Extract the (X, Y) coordinate from the center of the cell holding the provided text.  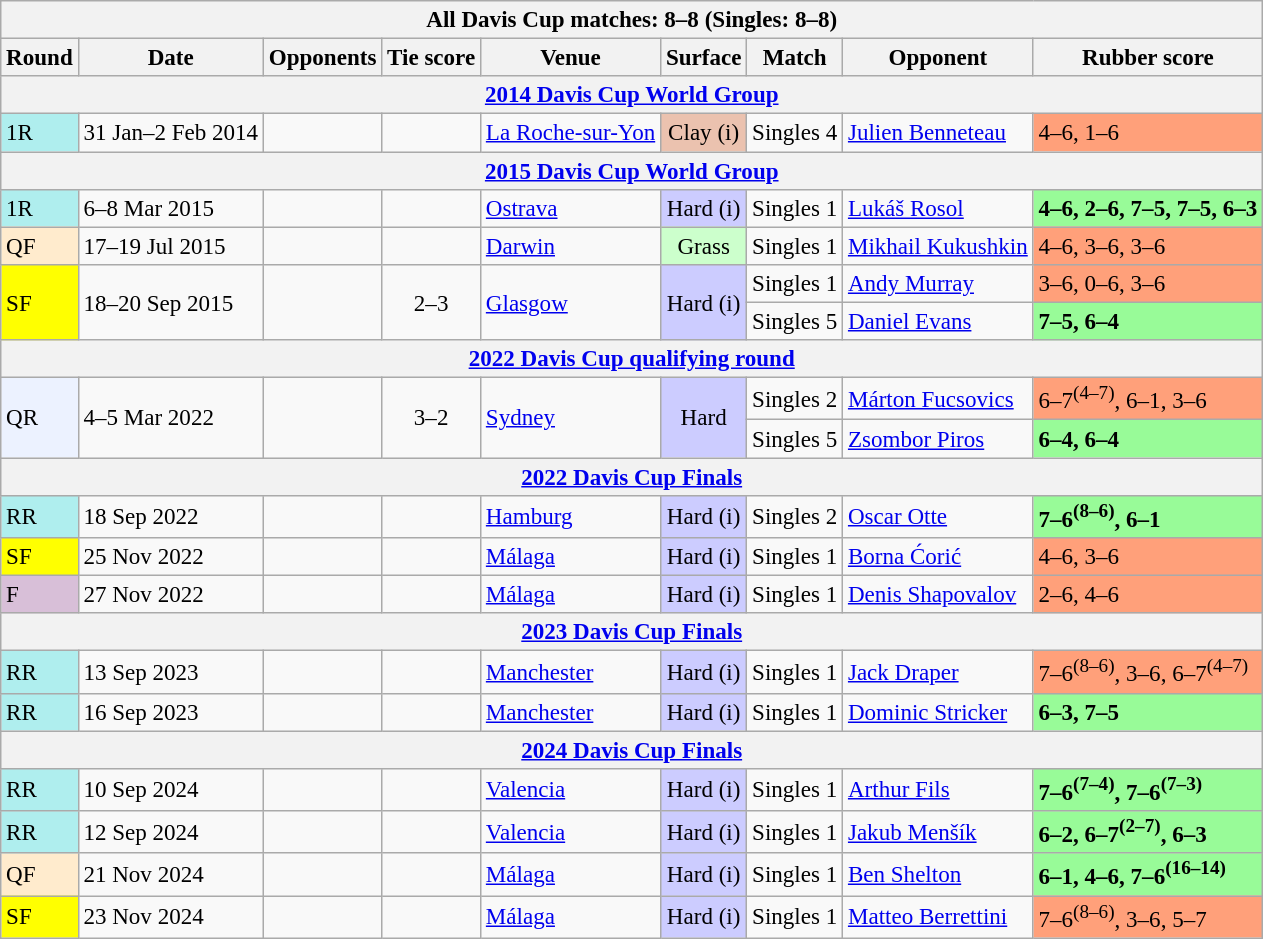
18–20 Sep 2015 (170, 302)
12 Sep 2024 (170, 832)
4–5 Mar 2022 (170, 418)
Daniel Evans (938, 322)
Borna Ćorić (938, 557)
Oscar Otte (938, 517)
Match (795, 58)
Julien Benneteau (938, 133)
Denis Shapovalov (938, 595)
31 Jan–2 Feb 2014 (170, 133)
27 Nov 2022 (170, 595)
6–2, 6–7(2–7), 6–3 (1148, 832)
Arthur Fils (938, 790)
17–19 Jul 2015 (170, 246)
6–7(4–7), 6–1, 3–6 (1148, 399)
Jakub Menšík (938, 832)
Date (170, 58)
Ostrava (571, 209)
F (40, 595)
3–2 (432, 418)
2023 Davis Cup Finals (632, 632)
2022 Davis Cup qualifying round (632, 359)
Dominic Stricker (938, 712)
Hamburg (571, 517)
Opponent (938, 58)
4–6, 2–6, 7–5, 7–5, 6–3 (1148, 209)
13 Sep 2023 (170, 672)
3–6, 0–6, 3–6 (1148, 284)
7–5, 6–4 (1148, 322)
2022 Davis Cup Finals (632, 477)
18 Sep 2022 (170, 517)
Opponents (322, 58)
QR (40, 418)
4–6, 1–6 (1148, 133)
21 Nov 2024 (170, 875)
Grass (704, 246)
Sydney (571, 418)
Hard (704, 418)
10 Sep 2024 (170, 790)
6–8 Mar 2015 (170, 209)
2024 Davis Cup Finals (632, 750)
Tie score (432, 58)
4–6, 3–6, 3–6 (1148, 246)
Matteo Berrettini (938, 917)
7–6(8–6), 3–6, 5–7 (1148, 917)
Andy Murray (938, 284)
Zsombor Piros (938, 439)
Clay (i) (704, 133)
Glasgow (571, 302)
2015 Davis Cup World Group (632, 171)
All Davis Cup matches: 8–8 (Singles: 8–8) (632, 20)
25 Nov 2022 (170, 557)
7–6(7–4), 7–6(7–3) (1148, 790)
7–6(8–6), 3–6, 6–7(4–7) (1148, 672)
4–6, 3–6 (1148, 557)
Ben Shelton (938, 875)
Darwin (571, 246)
7–6(8–6), 6–1 (1148, 517)
6–4, 6–4 (1148, 439)
Rubber score (1148, 58)
2–3 (432, 302)
Singles 4 (795, 133)
6–1, 4–6, 7–6(16–14) (1148, 875)
2014 Davis Cup World Group (632, 95)
16 Sep 2023 (170, 712)
23 Nov 2024 (170, 917)
Mikhail Kukushkin (938, 246)
6–3, 7–5 (1148, 712)
Surface (704, 58)
Márton Fucsovics (938, 399)
La Roche-sur-Yon (571, 133)
Lukáš Rosol (938, 209)
2–6, 4–6 (1148, 595)
Round (40, 58)
Jack Draper (938, 672)
Venue (571, 58)
